Provide the (X, Y) coordinate of the cell's center where the given text is located.  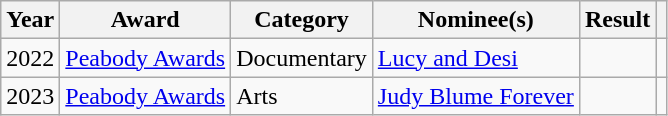
Year (30, 20)
Documentary (302, 58)
Category (302, 20)
Arts (302, 96)
Lucy and Desi (476, 58)
Nominee(s) (476, 20)
2023 (30, 96)
2022 (30, 58)
Judy Blume Forever (476, 96)
Award (146, 20)
Result (617, 20)
